Return [x, y] of the center of cell containing provided text 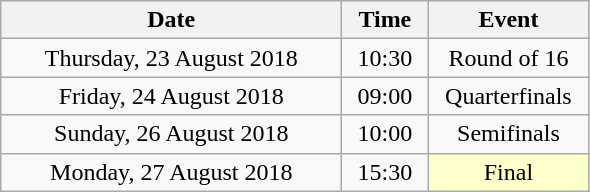
Date [172, 20]
10:00 [385, 134]
Semifinals [508, 134]
Monday, 27 August 2018 [172, 172]
Quarterfinals [508, 96]
10:30 [385, 58]
Event [508, 20]
Thursday, 23 August 2018 [172, 58]
Sunday, 26 August 2018 [172, 134]
Friday, 24 August 2018 [172, 96]
Final [508, 172]
Time [385, 20]
15:30 [385, 172]
09:00 [385, 96]
Round of 16 [508, 58]
